Provide the [X, Y] coordinate of the cell's center where the given text is located.  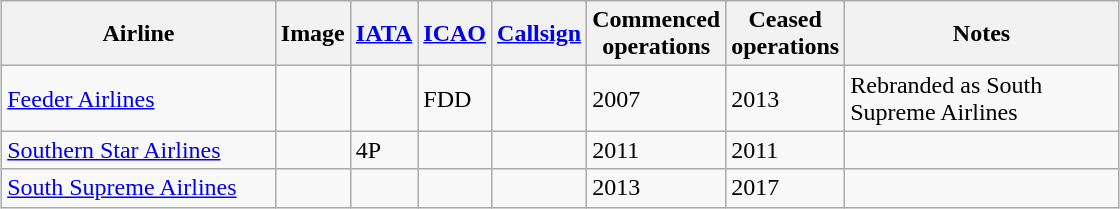
Callsign [540, 34]
4P [384, 150]
Southern Star Airlines [139, 150]
FDD [455, 98]
IATA [384, 34]
Ceasedoperations [786, 34]
Feeder Airlines [139, 98]
Airline [139, 34]
South Supreme Airlines [139, 188]
2007 [656, 98]
2017 [786, 188]
Commencedoperations [656, 34]
Rebranded as South Supreme Airlines [982, 98]
Notes [982, 34]
Image [312, 34]
ICAO [455, 34]
